Locate the cell with the specified text and output its (x, y) center coordinate. 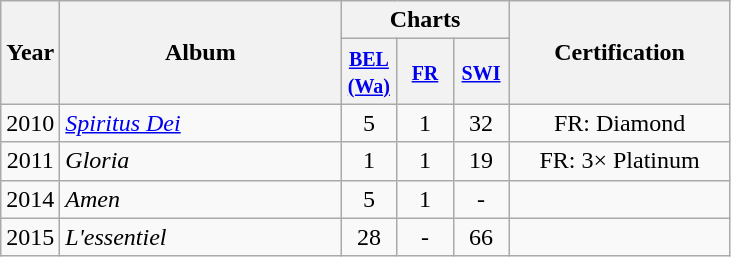
Charts (425, 20)
FR (425, 72)
28 (369, 237)
2011 (30, 161)
FR: 3× Platinum (620, 161)
Amen (200, 199)
SWI (481, 72)
Album (200, 52)
Spiritus Dei (200, 123)
FR: Diamond (620, 123)
Certification (620, 52)
19 (481, 161)
2014 (30, 199)
L'essentiel (200, 237)
2010 (30, 123)
Gloria (200, 161)
BEL (Wa) (369, 72)
32 (481, 123)
Year (30, 52)
66 (481, 237)
2015 (30, 237)
